Determine the [X, Y] coordinate at the center of the cell enclosing the given text.  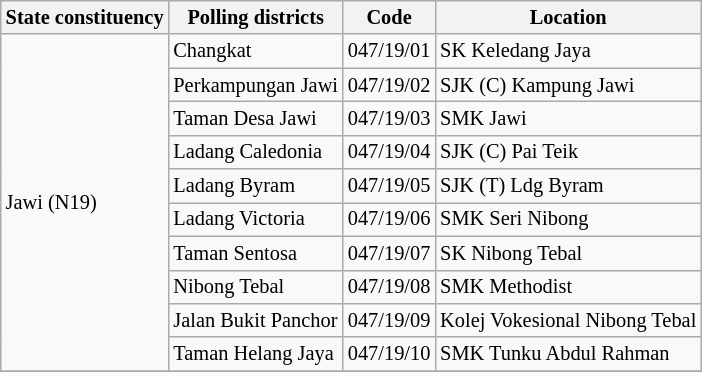
Ladang Victoria [255, 219]
Changkat [255, 51]
047/19/08 [389, 287]
State constituency [85, 17]
047/19/01 [389, 51]
Taman Desa Jawi [255, 118]
Code [389, 17]
Taman Sentosa [255, 253]
SMK Jawi [568, 118]
Perkampungan Jawi [255, 85]
SK Keledang Jaya [568, 51]
Location [568, 17]
SMK Methodist [568, 287]
047/19/04 [389, 152]
047/19/02 [389, 85]
Nibong Tebal [255, 287]
047/19/10 [389, 354]
047/19/03 [389, 118]
Taman Helang Jaya [255, 354]
Jalan Bukit Panchor [255, 320]
047/19/07 [389, 253]
047/19/09 [389, 320]
SJK (C) Pai Teik [568, 152]
SJK (C) Kampung Jawi [568, 85]
SJK (T) Ldg Byram [568, 186]
Ladang Byram [255, 186]
047/19/05 [389, 186]
Kolej Vokesional Nibong Tebal [568, 320]
SK Nibong Tebal [568, 253]
Jawi (N19) [85, 202]
Polling districts [255, 17]
047/19/06 [389, 219]
SMK Tunku Abdul Rahman [568, 354]
SMK Seri Nibong [568, 219]
Ladang Caledonia [255, 152]
